Find where the given text appears and provide that cell's center as [x, y] coordinate. 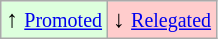
↓ Relegated [162, 20]
↑ Promoted [54, 20]
